Search for the cell housing the specified text and yield its [x, y] center coordinate. 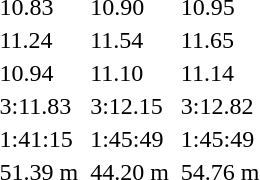
3:12.15 [130, 106]
11.10 [130, 73]
1:45:49 [130, 139]
11.54 [130, 40]
